From the cell containing the given text, extract its center point as [X, Y] coordinate. 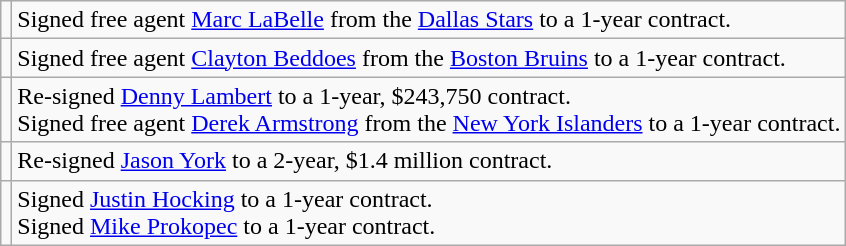
Signed free agent Clayton Beddoes from the Boston Bruins to a 1-year contract. [429, 58]
Re-signed Denny Lambert to a 1-year, $243,750 contract.Signed free agent Derek Armstrong from the New York Islanders to a 1-year contract. [429, 110]
Signed free agent Marc LaBelle from the Dallas Stars to a 1-year contract. [429, 20]
Signed Justin Hocking to a 1-year contract.Signed Mike Prokopec to a 1-year contract. [429, 212]
Re-signed Jason York to a 2-year, $1.4 million contract. [429, 161]
